Detect which cell encompasses the target text, then output its [x, y] center coordinate. 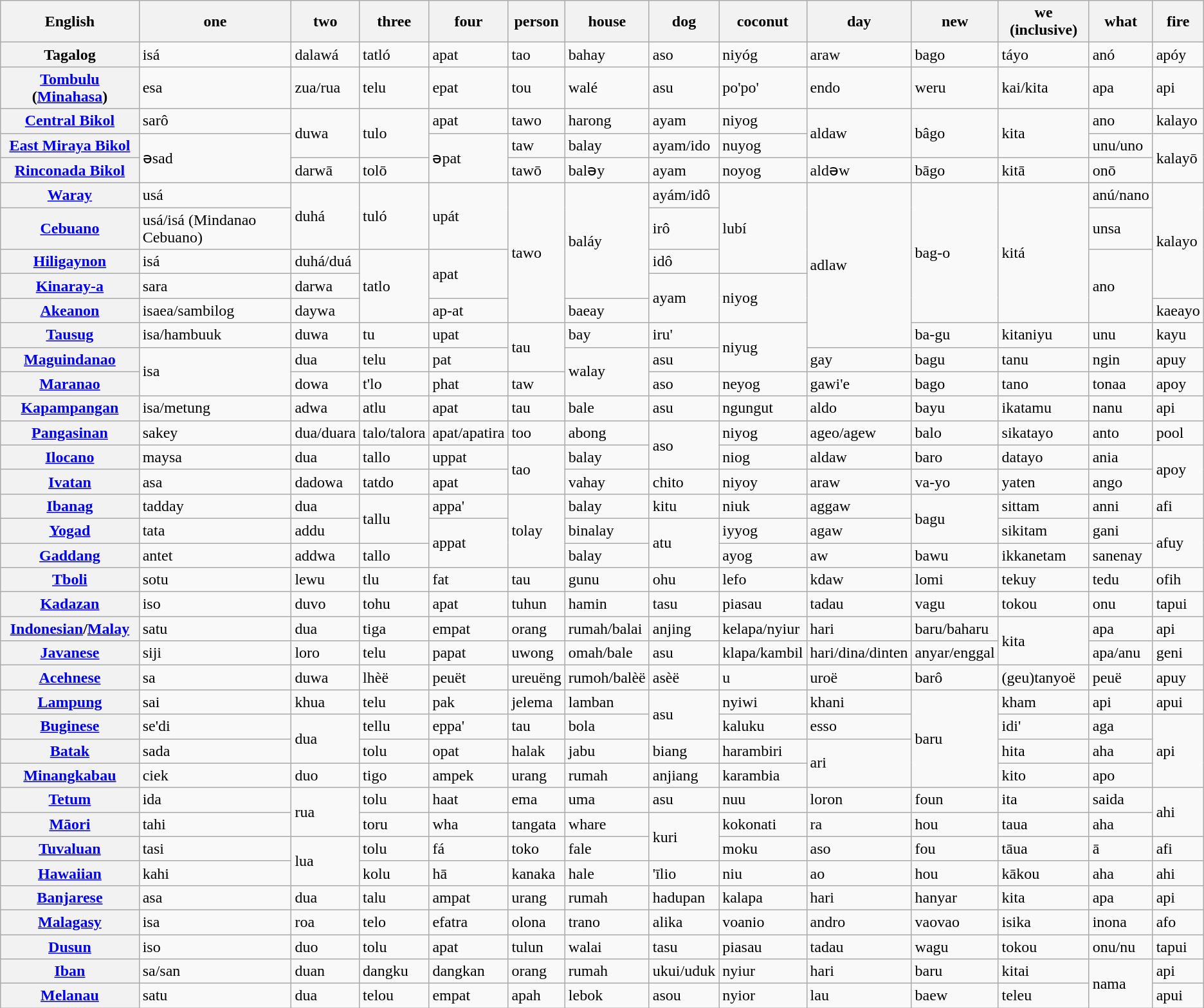
gunu [607, 580]
kaeayo [1178, 310]
kitu [684, 506]
bay [607, 335]
kdaw [859, 580]
halak [536, 751]
tuló [394, 216]
agaw [859, 530]
anyar/enggal [954, 653]
lewu [325, 580]
jelema [536, 702]
sada [215, 751]
lubí [763, 229]
ikkanetam [1043, 555]
sanenay [1120, 555]
khua [325, 702]
coconut [763, 22]
Rinconada Bikol [69, 170]
Ibanag [69, 506]
phat [468, 384]
Indonesian/Malay [69, 629]
kitā [1043, 170]
noyog [763, 170]
idi' [1043, 726]
uwong [536, 653]
nanu [1120, 408]
bag-o [954, 253]
nuu [763, 800]
Central Bikol [69, 121]
tanu [1043, 359]
tigo [394, 775]
kākou [1043, 873]
iyyog [763, 530]
omah/bale [607, 653]
we (inclusive) [1043, 22]
isaea/sambilog [215, 310]
Ilocano [69, 457]
abong [607, 433]
tiga [394, 629]
afo [1178, 922]
ra [859, 824]
wagu [954, 947]
haat [468, 800]
loro [325, 653]
anó [1120, 55]
sa/san [215, 971]
nuyog [763, 145]
trano [607, 922]
kham [1043, 702]
baeay [607, 310]
dalawá [325, 55]
dowa [325, 384]
tatdo [394, 482]
aggaw [859, 506]
addu [325, 530]
tou [536, 87]
lomi [954, 580]
daywa [325, 310]
klapa/kambil [763, 653]
dua/duara [325, 433]
appat [468, 543]
olona [536, 922]
antet [215, 555]
rumoh/balèë [607, 678]
uroë [859, 678]
bola [607, 726]
(geu)tanyoë [1043, 678]
foun [954, 800]
Batak [69, 751]
gani [1120, 530]
ap-at [468, 310]
tāua [1043, 849]
kelapa/nyiur [763, 629]
voanio [763, 922]
baew [954, 996]
hā [468, 873]
ampat [468, 897]
usá [215, 195]
ayog [763, 555]
wha [468, 824]
hadupan [684, 897]
hamin [607, 604]
weru [954, 87]
Tausug [69, 335]
kitaniyu [1043, 335]
esso [859, 726]
maysa [215, 457]
Akeanon [69, 310]
unu/uno [1120, 145]
bayu [954, 408]
efatra [468, 922]
three [394, 22]
karambia [763, 775]
ango [1120, 482]
baru/baharu [954, 629]
tangata [536, 824]
esa [215, 87]
nyiwi [763, 702]
niyug [763, 347]
whare [607, 824]
sara [215, 286]
balo [954, 433]
tohu [394, 604]
talo/talora [394, 433]
person [536, 22]
anjing [684, 629]
gawi'e [859, 384]
kalapa [763, 897]
what [1120, 22]
niyoy [763, 482]
Hiligaynon [69, 262]
epat [468, 87]
toru [394, 824]
lau [859, 996]
fat [468, 580]
English [69, 22]
u [763, 678]
rua [325, 812]
onu [1120, 604]
ageo/agew [859, 433]
peuët [468, 678]
Dusun [69, 947]
Maranao [69, 384]
asou [684, 996]
bale [607, 408]
aga [1120, 726]
sikatayo [1043, 433]
moku [763, 849]
gay [859, 359]
baláy [607, 240]
taua [1043, 824]
va-yo [954, 482]
chito [684, 482]
kolu [394, 873]
tahi [215, 824]
anni [1120, 506]
bahay [607, 55]
tolay [536, 530]
loron [859, 800]
lamban [607, 702]
adlaw [859, 265]
kalayō [1178, 158]
nyiur [763, 971]
tonaa [1120, 384]
inona [1120, 922]
Cebuano [69, 229]
isa/hambuuk [215, 335]
irô [684, 229]
ampek [468, 775]
ofih [1178, 580]
Tuvaluan [69, 849]
datayo [1043, 457]
harong [607, 121]
toko [536, 849]
Minangkabau [69, 775]
Waray [69, 195]
adwa [325, 408]
kahi [215, 873]
isa/metung [215, 408]
vagu [954, 604]
biang [684, 751]
afuy [1178, 543]
Maguindanao [69, 359]
dog [684, 22]
'īlio [684, 873]
tulun [536, 947]
house [607, 22]
apah [536, 996]
uppat [468, 457]
telou [394, 996]
Javanese [69, 653]
duvo [325, 604]
jabu [607, 751]
atlu [394, 408]
Buginese [69, 726]
binalay [607, 530]
yaten [1043, 482]
nama [1120, 984]
bāgo [954, 170]
Tombulu (Minahasa) [69, 87]
Banjarese [69, 897]
Hawaiian [69, 873]
apa/anu [1120, 653]
geni [1178, 653]
ari [859, 763]
four [468, 22]
bâgo [954, 133]
Pangasinan [69, 433]
ukui/uduk [684, 971]
ania [1120, 457]
walai [607, 947]
unu [1120, 335]
niu [763, 873]
aw [859, 555]
sikitam [1043, 530]
barô [954, 678]
anjiang [684, 775]
əsad [215, 158]
tatló [394, 55]
tolō [394, 170]
ba-gu [954, 335]
sa [215, 678]
Melanau [69, 996]
ita [1043, 800]
darwā [325, 170]
pool [1178, 433]
ciek [215, 775]
day [859, 22]
dangku [394, 971]
ayam/ido [684, 145]
lebok [607, 996]
telo [394, 922]
upát [468, 216]
sotu [215, 580]
sai [215, 702]
baləy [607, 170]
isika [1043, 922]
ohu [684, 580]
duhá/duá [325, 262]
upat [468, 335]
ao [859, 873]
nyior [763, 996]
tedu [1120, 580]
Yogad [69, 530]
atu [684, 543]
kai/kita [1043, 87]
tallu [394, 518]
alika [684, 922]
tellu [394, 726]
tadday [215, 506]
Tagalog [69, 55]
tulo [394, 133]
Acehnese [69, 678]
Kadazan [69, 604]
táyo [1043, 55]
tuhun [536, 604]
tawō [536, 170]
aldəw [859, 170]
sakey [215, 433]
Kinaray-a [69, 286]
appa' [468, 506]
kitai [1043, 971]
apo [1120, 775]
khani [859, 702]
East Miraya Bikol [69, 145]
Tboli [69, 580]
ā [1120, 849]
duhá [325, 216]
aldo [859, 408]
tu [394, 335]
ngin [1120, 359]
pat [468, 359]
papat [468, 653]
eppa' [468, 726]
walé [607, 87]
Tetum [69, 800]
siji [215, 653]
peuë [1120, 678]
vahay [607, 482]
talu [394, 897]
roa [325, 922]
niog [763, 457]
ureuëng [536, 678]
asèë [684, 678]
endo [859, 87]
pak [468, 702]
lua [325, 861]
ayám/idô [684, 195]
hanyar [954, 897]
hita [1043, 751]
kuri [684, 836]
idô [684, 262]
iru' [684, 335]
ngungut [763, 408]
Lampung [69, 702]
Māori [69, 824]
Malagasy [69, 922]
sarô [215, 121]
neyog [763, 384]
kokonati [763, 824]
hari/dina/dinten [859, 653]
one [215, 22]
walay [607, 372]
lefo [763, 580]
Kapampangan [69, 408]
sittam [1043, 506]
fá [468, 849]
dangkan [468, 971]
lhèë [394, 678]
two [325, 22]
opat [468, 751]
tasi [215, 849]
fale [607, 849]
andro [859, 922]
po'po' [763, 87]
addwa [325, 555]
ema [536, 800]
ikatamu [1043, 408]
vaovao [954, 922]
apóy [1178, 55]
t'lo [394, 384]
tekuy [1043, 580]
dadowa [325, 482]
tatlo [394, 286]
baro [954, 457]
niyóg [763, 55]
rumah/balai [607, 629]
hale [607, 873]
zua/rua [325, 87]
saida [1120, 800]
anto [1120, 433]
bawu [954, 555]
se'di [215, 726]
tano [1043, 384]
kayu [1178, 335]
tlu [394, 580]
niuk [763, 506]
Ivatan [69, 482]
kitá [1043, 253]
too [536, 433]
onō [1120, 170]
fire [1178, 22]
usá/isá (Mindanao Cebuano) [215, 229]
Gaddang [69, 555]
duan [325, 971]
fou [954, 849]
unsa [1120, 229]
kaluku [763, 726]
tata [215, 530]
əpat [468, 158]
harambiri [763, 751]
uma [607, 800]
new [954, 22]
onu/nu [1120, 947]
kito [1043, 775]
ida [215, 800]
kanaka [536, 873]
darwa [325, 286]
teleu [1043, 996]
anú/nano [1120, 195]
apat/apatira [468, 433]
Iban [69, 971]
